Search for the cell housing the specified text and yield its (x, y) center coordinate. 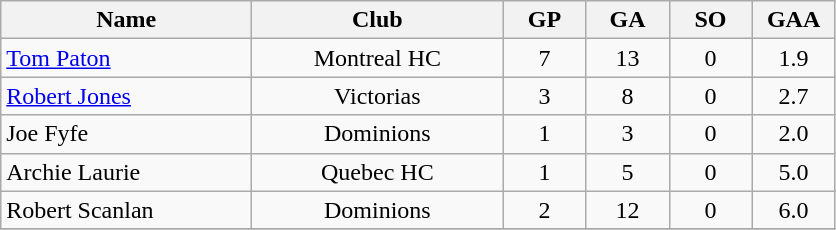
GP (544, 20)
2 (544, 210)
12 (628, 210)
5.0 (794, 172)
Club (378, 20)
Name (126, 20)
Quebec HC (378, 172)
13 (628, 58)
Archie Laurie (126, 172)
GA (628, 20)
5 (628, 172)
Montreal HC (378, 58)
1.9 (794, 58)
Tom Paton (126, 58)
Victorias (378, 96)
Robert Scanlan (126, 210)
6.0 (794, 210)
Robert Jones (126, 96)
GAA (794, 20)
7 (544, 58)
Joe Fyfe (126, 134)
8 (628, 96)
2.0 (794, 134)
2.7 (794, 96)
SO (710, 20)
